Scan for the cell matching the given text and deliver its (X, Y) coordinate at center. 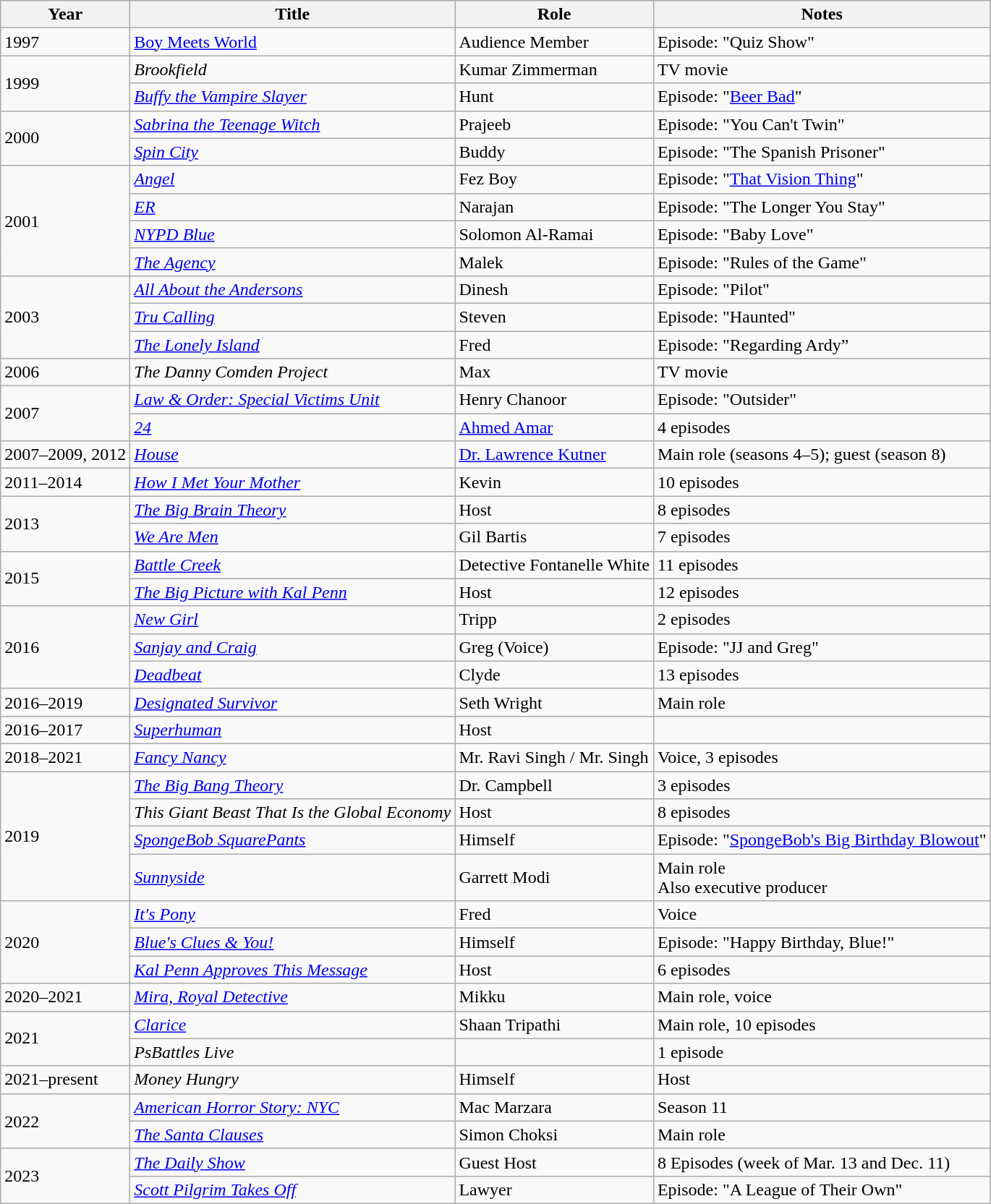
Audience Member (554, 42)
Dr. Lawrence Kutner (554, 455)
The Big Bang Theory (292, 785)
Title (292, 14)
2006 (65, 372)
2021 (65, 1038)
Episode: "The Longer You Stay" (822, 207)
Year (65, 14)
The Lonely Island (292, 345)
Sabrina the Teenage Witch (292, 124)
Mira, Royal Detective (292, 997)
Lawyer (554, 1190)
1 episode (822, 1052)
All About the Andersons (292, 289)
Sanjay and Craig (292, 647)
Money Hungry (292, 1080)
Steven (554, 317)
Garrett Modi (554, 878)
Narajan (554, 207)
Episode: "Regarding Ardy” (822, 345)
The Big Picture with Kal Penn (292, 592)
Episode: "You Can't Twin" (822, 124)
Kumar Zimmerman (554, 69)
We Are Men (292, 537)
Greg (Voice) (554, 647)
PsBattles Live (292, 1052)
Episode: "That Vision Thing" (822, 179)
ER (292, 207)
House (292, 455)
2013 (65, 524)
It's Pony (292, 915)
Seth Wright (554, 702)
2007 (65, 414)
Clyde (554, 675)
Shaan Tripathi (554, 1025)
Episode: "Rules of the Game" (822, 262)
Buddy (554, 152)
The Santa Clauses (292, 1135)
Main role, voice (822, 997)
Fancy Nancy (292, 757)
4 episodes (822, 427)
NYPD Blue (292, 234)
Episode: "Pilot" (822, 289)
3 episodes (822, 785)
Mac Marzara (554, 1107)
Kevin (554, 482)
Sunnyside (292, 878)
Main role, 10 episodes (822, 1025)
Blue's Clues & You! (292, 942)
1999 (65, 83)
Angel (292, 179)
Henry Chanoor (554, 400)
Episode: "Outsider" (822, 400)
2021–present (65, 1080)
Spin City (292, 152)
2019 (65, 836)
Episode: "Baby Love" (822, 234)
24 (292, 427)
6 episodes (822, 970)
Tripp (554, 620)
Max (554, 372)
Brookfield (292, 69)
Deadbeat (292, 675)
Gil Bartis (554, 537)
Main role (seasons 4–5); guest (season 8) (822, 455)
Dinesh (554, 289)
Detective Fontanelle White (554, 565)
Dr. Campbell (554, 785)
Episode: "Haunted" (822, 317)
The Daily Show (292, 1162)
Episode: "Beer Bad" (822, 97)
Episode: "SpongeBob's Big Birthday Blowout" (822, 840)
2003 (65, 317)
Superhuman (292, 730)
This Giant Beast That Is the Global Economy (292, 813)
Prajeeb (554, 124)
Notes (822, 14)
8 Episodes (week of Mar. 13 and Dec. 11) (822, 1162)
2023 (65, 1176)
7 episodes (822, 537)
Voice (822, 915)
Voice, 3 episodes (822, 757)
Malek (554, 262)
Tru Calling (292, 317)
2007–2009, 2012 (65, 455)
How I Met Your Mother (292, 482)
Episode: "A League of Their Own" (822, 1190)
The Big Brain Theory (292, 510)
10 episodes (822, 482)
2015 (65, 578)
Solomon Al-Ramai (554, 234)
The Agency (292, 262)
Designated Survivor (292, 702)
Guest Host (554, 1162)
New Girl (292, 620)
Role (554, 14)
2016 (65, 647)
Hunt (554, 97)
Law & Order: Special Victims Unit (292, 400)
12 episodes (822, 592)
2016–2019 (65, 702)
Season 11 (822, 1107)
Ahmed Amar (554, 427)
2000 (65, 138)
Scott Pilgrim Takes Off (292, 1190)
1997 (65, 42)
Mikku (554, 997)
Kal Penn Approves This Message (292, 970)
2022 (65, 1121)
The Danny Comden Project (292, 372)
Episode: "Happy Birthday, Blue!" (822, 942)
Clarice (292, 1025)
SpongeBob SquarePants (292, 840)
Main roleAlso executive producer (822, 878)
Episode: "Quiz Show" (822, 42)
2 episodes (822, 620)
Episode: "The Spanish Prisoner" (822, 152)
Episode: "JJ and Greg" (822, 647)
2020–2021 (65, 997)
2020 (65, 942)
Buffy the Vampire Slayer (292, 97)
Battle Creek (292, 565)
2016–2017 (65, 730)
11 episodes (822, 565)
American Horror Story: NYC (292, 1107)
Boy Meets World (292, 42)
2018–2021 (65, 757)
Simon Choksi (554, 1135)
Fez Boy (554, 179)
2011–2014 (65, 482)
13 episodes (822, 675)
2001 (65, 221)
Mr. Ravi Singh / Mr. Singh (554, 757)
